Capture the cell that displays the provided text and extract its (x, y) central coordinate. 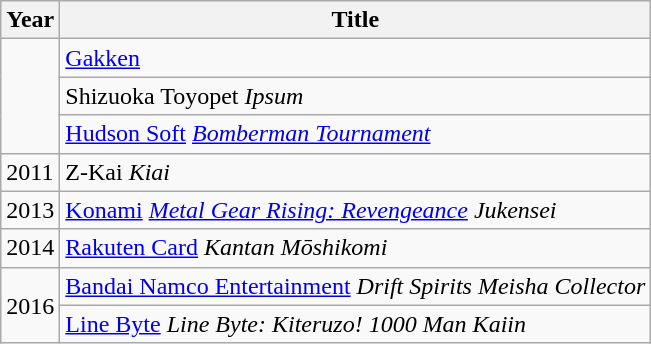
2014 (30, 248)
Year (30, 20)
2016 (30, 305)
2011 (30, 172)
Gakken (356, 58)
Title (356, 20)
Konami Metal Gear Rising: Revengeance Jukensei (356, 210)
Bandai Namco Entertainment Drift Spirits Meisha Collector (356, 286)
Shizuoka Toyopet Ipsum (356, 96)
Hudson Soft Bomberman Tournament (356, 134)
2013 (30, 210)
Line Byte Line Byte: Kiteruzo! 1000 Man Kaiin (356, 324)
Rakuten Card Kantan Mōshikomi (356, 248)
Z-Kai Kiai (356, 172)
